Capture the cell that displays the provided text and extract its (X, Y) central coordinate. 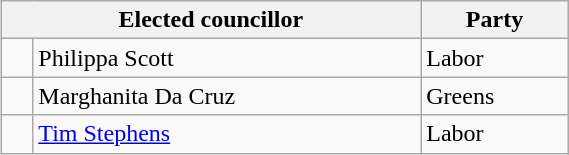
Marghanita Da Cruz (227, 96)
Party (495, 20)
Greens (495, 96)
Elected councillor (211, 20)
Tim Stephens (227, 134)
Philippa Scott (227, 58)
